Return (x, y) of the center of cell containing provided text 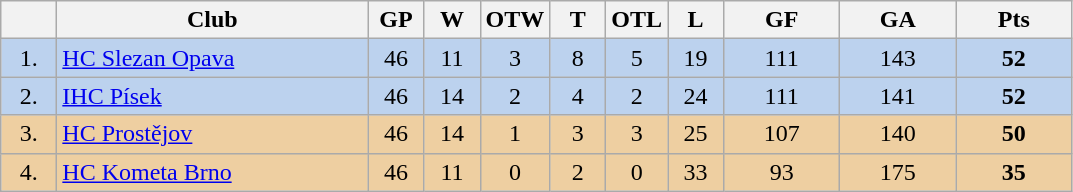
93 (782, 172)
35 (1014, 172)
19 (696, 58)
24 (696, 96)
W (452, 20)
GF (782, 20)
GP (396, 20)
L (696, 20)
1 (515, 134)
33 (696, 172)
4. (29, 172)
OTL (637, 20)
GA (898, 20)
143 (898, 58)
HC Kometa Brno (212, 172)
25 (696, 134)
50 (1014, 134)
1. (29, 58)
140 (898, 134)
OTW (515, 20)
141 (898, 96)
3. (29, 134)
HC Prostějov (212, 134)
Club (212, 20)
Pts (1014, 20)
8 (578, 58)
5 (637, 58)
2. (29, 96)
T (578, 20)
HC Slezan Opava (212, 58)
4 (578, 96)
175 (898, 172)
107 (782, 134)
IHC Písek (212, 96)
